Output the [x, y] coordinate of the center of the cell containing the given text.  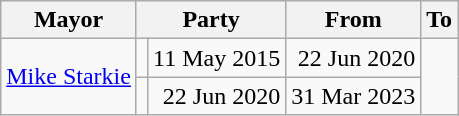
11 May 2015 [217, 58]
Mayor [69, 20]
Mike Starkie [69, 77]
31 Mar 2023 [354, 96]
From [354, 20]
Party [210, 20]
To [440, 20]
